Provide the (x, y) coordinate of the cell's center where the given text is located.  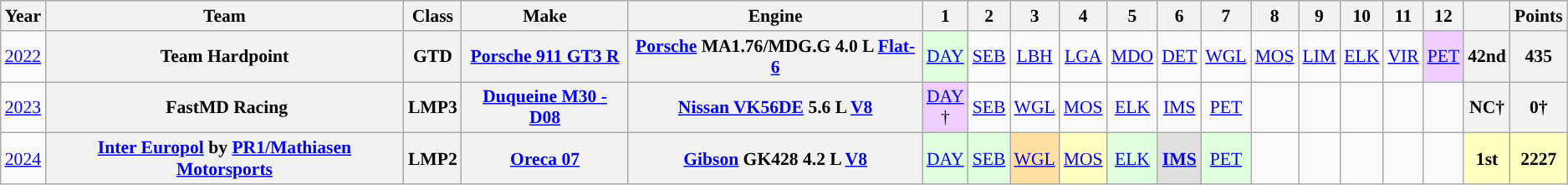
LGA (1084, 57)
Porsche 911 GT3 R (545, 57)
9 (1320, 16)
MDO (1132, 57)
Engine (774, 16)
5 (1132, 16)
435 (1539, 57)
DAY† (945, 107)
Oreca 07 (545, 159)
VIR (1403, 57)
7 (1226, 16)
Make (545, 16)
8 (1274, 16)
Team Hardpoint (224, 57)
1 (945, 16)
12 (1443, 16)
LIM (1320, 57)
Nissan VK56DE 5.6 L V8 (774, 107)
2024 (23, 159)
1st (1487, 159)
2023 (23, 107)
DET (1179, 57)
LMP3 (433, 107)
11 (1403, 16)
FastMD Racing (224, 107)
42nd (1487, 57)
Porsche MA1.76/MDG.G 4.0 L Flat-6 (774, 57)
4 (1084, 16)
Year (23, 16)
2227 (1539, 159)
GTD (433, 57)
0† (1539, 107)
6 (1179, 16)
NC† (1487, 107)
2 (989, 16)
LMP2 (433, 159)
Class (433, 16)
LBH (1035, 57)
Gibson GK428 4.2 L V8 (774, 159)
Team (224, 16)
Duqueine M30 - D08 (545, 107)
Points (1539, 16)
10 (1361, 16)
2022 (23, 57)
Inter Europol by PR1/Mathiasen Motorsports (224, 159)
3 (1035, 16)
